Search for the cell housing the specified text and yield its [x, y] center coordinate. 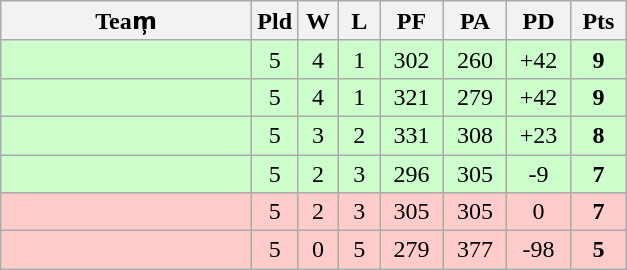
Team̹̹ [126, 21]
296 [412, 173]
377 [475, 250]
-9 [539, 173]
PA [475, 21]
PF [412, 21]
L [360, 21]
W [318, 21]
PD [539, 21]
Pld [275, 21]
8 [598, 135]
331 [412, 135]
+23 [539, 135]
Pts [598, 21]
260 [475, 59]
302 [412, 59]
-98 [539, 250]
321 [412, 97]
308 [475, 135]
